For the text-containing cell, return its midpoint in [x, y] coordinate format. 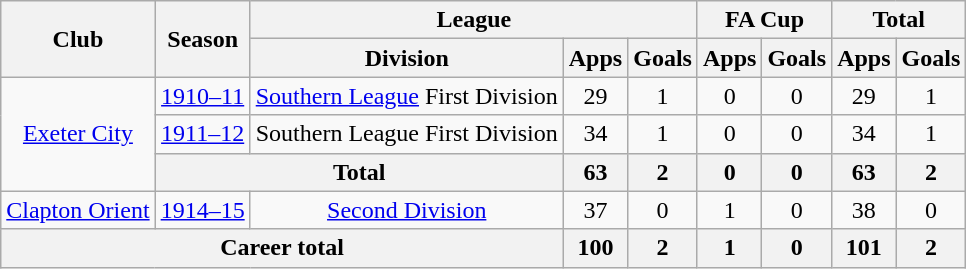
Second Division [406, 210]
Exeter City [78, 134]
Clapton Orient [78, 210]
FA Cup [764, 20]
Division [406, 58]
League [474, 20]
1910–11 [202, 96]
Season [202, 39]
38 [864, 210]
101 [864, 248]
Club [78, 39]
1911–12 [202, 134]
100 [595, 248]
1914–15 [202, 210]
Career total [282, 248]
37 [595, 210]
